Capture the cell that displays the provided text and extract its (x, y) central coordinate. 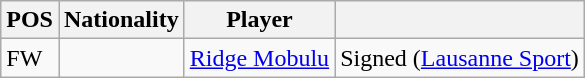
FW (30, 58)
Player (259, 20)
Signed (Lausanne Sport) (460, 58)
Nationality (121, 20)
Ridge Mobulu (259, 58)
POS (30, 20)
